Locate the cell with the specified text and output its [X, Y] center coordinate. 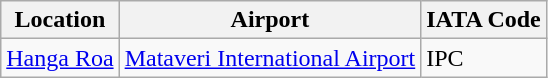
Hanga Roa [60, 58]
Mataveri International Airport [270, 58]
Location [60, 20]
IATA Code [484, 20]
Airport [270, 20]
IPC [484, 58]
